Locate the cell with the specified text and output its [X, Y] center coordinate. 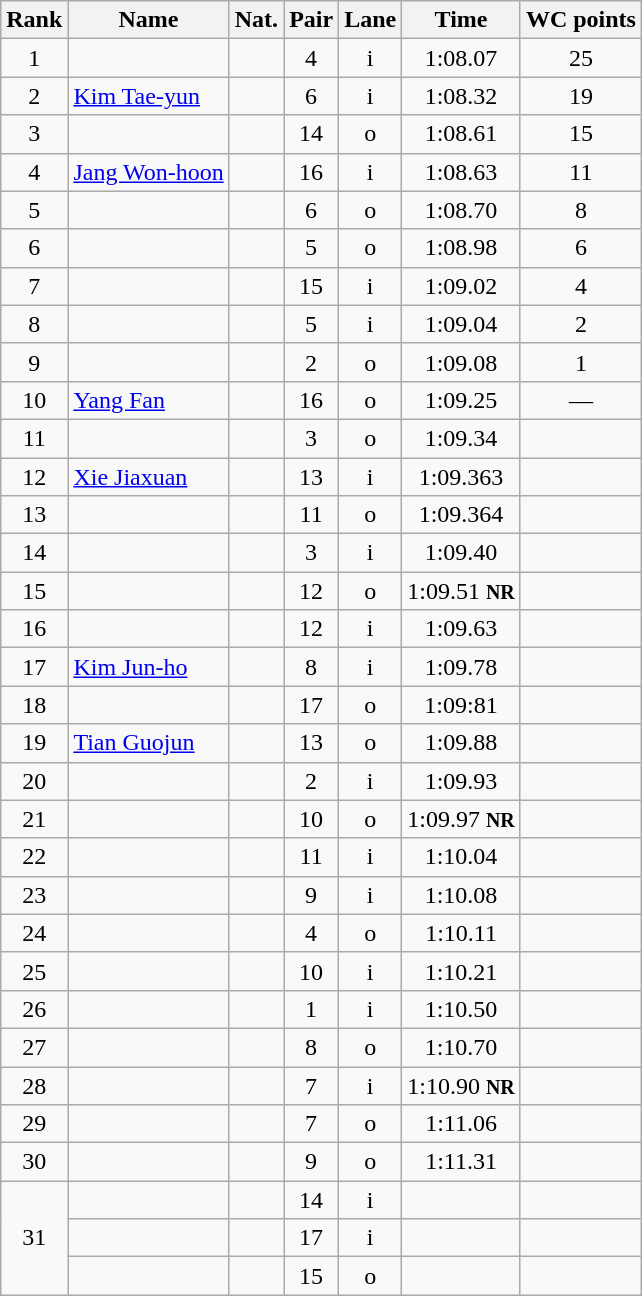
18 [34, 705]
29 [34, 1124]
Xie Jiaxuan [148, 477]
1:09.34 [462, 438]
1:09.04 [462, 324]
21 [34, 819]
1:09.40 [462, 553]
Tian Guojun [148, 743]
1:09.51 NR [462, 591]
Yang Fan [148, 400]
28 [34, 1085]
Jang Won-hoon [148, 172]
WC points [580, 20]
Kim Tae-yun [148, 96]
26 [34, 1009]
1:10.21 [462, 971]
1:09.63 [462, 629]
1:09.363 [462, 477]
1:09.97 NR [462, 819]
1:10.70 [462, 1047]
Lane [370, 20]
27 [34, 1047]
1:11.31 [462, 1162]
Kim Jun-ho [148, 667]
Nat. [256, 20]
1:10.50 [462, 1009]
22 [34, 857]
1:09.88 [462, 743]
1:09.25 [462, 400]
1:08.63 [462, 172]
1:09.78 [462, 667]
1:10.04 [462, 857]
1:09.364 [462, 515]
1:08.61 [462, 134]
1:10.11 [462, 933]
1:09:81 [462, 705]
1:09.93 [462, 781]
Pair [312, 20]
1:10.90 NR [462, 1085]
1:09.02 [462, 286]
1:09.08 [462, 362]
Name [148, 20]
— [580, 400]
31 [34, 1238]
1:08.70 [462, 210]
Time [462, 20]
1:08.32 [462, 96]
Rank [34, 20]
1:08.98 [462, 248]
1:10.08 [462, 895]
24 [34, 933]
1:11.06 [462, 1124]
23 [34, 895]
20 [34, 781]
30 [34, 1162]
1:08.07 [462, 58]
